From the cell containing the given text, extract its center point as (X, Y) coordinate. 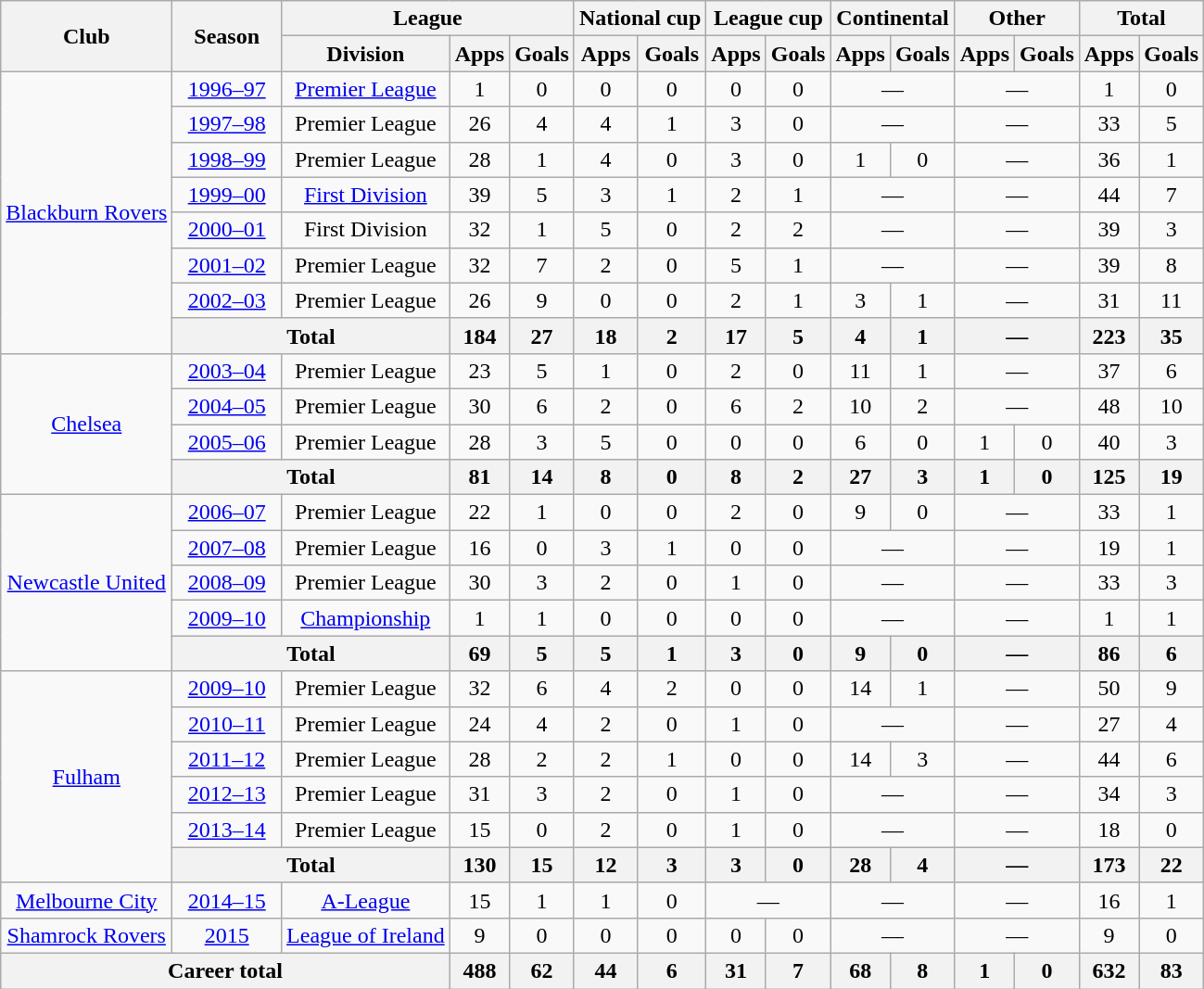
2001–02 (227, 265)
125 (1109, 477)
National cup (640, 19)
17 (736, 336)
2014–15 (227, 900)
Club (87, 36)
League (428, 19)
A-League (366, 900)
League of Ireland (366, 935)
34 (1109, 794)
1996–97 (227, 89)
86 (1109, 653)
37 (1109, 371)
48 (1109, 406)
Fulham (87, 777)
Continental (893, 19)
2012–13 (227, 794)
2008–09 (227, 583)
50 (1109, 689)
Career total (225, 970)
69 (479, 653)
Other (1017, 19)
2011–12 (227, 759)
Shamrock Rovers (87, 935)
Division (366, 54)
2007–08 (227, 548)
2005–06 (227, 442)
173 (1109, 865)
24 (479, 724)
488 (479, 970)
23 (479, 371)
223 (1109, 336)
League cup (768, 19)
12 (605, 865)
2000–01 (227, 230)
1997–98 (227, 124)
Championship (366, 618)
83 (1172, 970)
35 (1172, 336)
1998–99 (227, 159)
632 (1109, 970)
Newcastle United (87, 583)
Season (227, 36)
2015 (227, 935)
Melbourne City (87, 900)
2004–05 (227, 406)
2002–03 (227, 300)
40 (1109, 442)
2003–04 (227, 371)
62 (542, 970)
Blackburn Rovers (87, 212)
2010–11 (227, 724)
1999–00 (227, 195)
184 (479, 336)
Chelsea (87, 424)
81 (479, 477)
2006–07 (227, 513)
2013–14 (227, 830)
68 (860, 970)
130 (479, 865)
36 (1109, 159)
